Provide the [X, Y] coordinate of the cell's center where the given text is located.  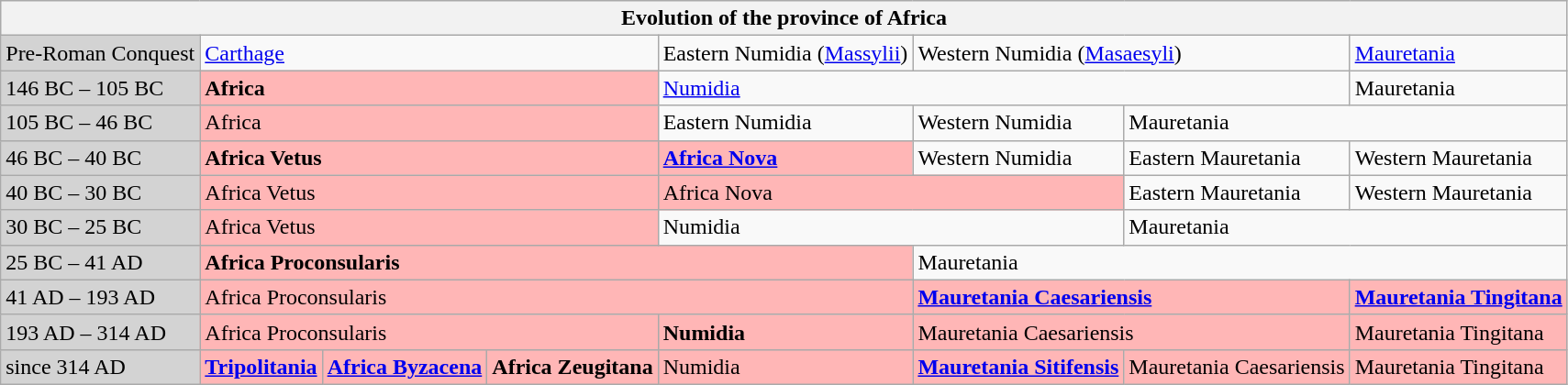
146 BC – 105 BC [101, 88]
since 314 AD [101, 367]
41 AD – 193 AD [101, 297]
Africa Byzacena [405, 367]
193 AD – 314 AD [101, 332]
Tripolitania [261, 367]
Western Numidia (Masaesyli) [1131, 53]
Carthage [429, 53]
Evolution of the province of Africa [784, 18]
Pre-Roman Conquest [101, 53]
25 BC – 41 AD [101, 262]
105 BC – 46 BC [101, 123]
40 BC – 30 BC [101, 192]
Eastern Numidia [785, 123]
Africa Zeugitana [573, 367]
30 BC – 25 BC [101, 227]
46 BC – 40 BC [101, 158]
Eastern Numidia (Massylii) [785, 53]
Mauretania Sitifensis [1018, 367]
